Identify which cell holds the provided text, then report its [x, y] central coordinate. 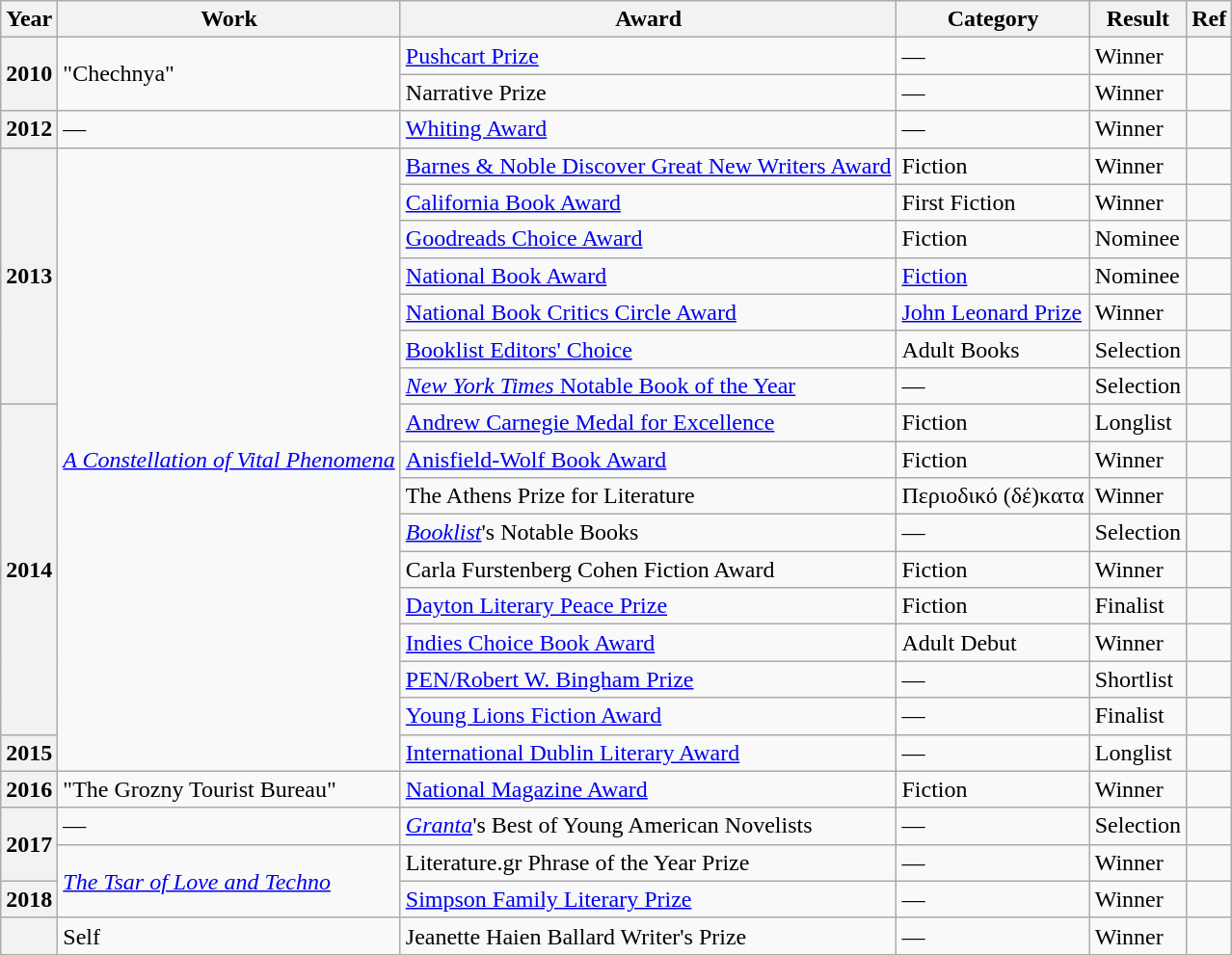
"The Grozny Tourist Bureau" [229, 789]
Whiting Award [648, 129]
Indies Choice Book Award [648, 643]
Granta's Best of Young American Novelists [648, 826]
Award [648, 19]
Anisfield-Wolf Book Award [648, 460]
The Tsar of Love and Techno [229, 881]
California Book Award [648, 202]
New York Times Notable Book of the Year [648, 385]
Ref [1209, 19]
2018 [29, 899]
International Dublin Literary Award [648, 753]
Barnes & Noble Discover Great New Writers Award [648, 166]
The Athens Prize for Literature [648, 496]
Year [29, 19]
National Magazine Award [648, 789]
2014 [29, 569]
Result [1138, 19]
Adult Books [993, 349]
Dayton Literary Peace Prize [648, 606]
John Leonard Prize [993, 312]
Self [229, 936]
2013 [29, 276]
2012 [29, 129]
Adult Debut [993, 643]
A Constellation of Vital Phenomena [229, 459]
Booklist's Notable Books [648, 533]
Goodreads Choice Award [648, 239]
2010 [29, 74]
National Book Award [648, 276]
Περιοδικό (δέ)κατα [993, 496]
2017 [29, 844]
2016 [29, 789]
Literature.gr Phrase of the Year Prize [648, 862]
First Fiction [993, 202]
Carla Furstenberg Cohen Fiction Award [648, 570]
Booklist Editors' Choice [648, 349]
Simpson Family Literary Prize [648, 899]
Pushcart Prize [648, 56]
Category [993, 19]
Jeanette Haien Ballard Writer's Prize [648, 936]
"Chechnya" [229, 74]
Young Lions Fiction Award [648, 716]
Andrew Carnegie Medal for Excellence [648, 422]
PEN/Robert W. Bingham Prize [648, 679]
Shortlist [1138, 679]
Work [229, 19]
Narrative Prize [648, 93]
2015 [29, 753]
National Book Critics Circle Award [648, 312]
